Determine the [X, Y] coordinate at the center of the cell enclosing the given text.  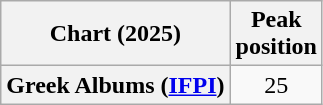
Peakposition [276, 34]
Greek Albums (IFPI) [116, 85]
Chart (2025) [116, 34]
25 [276, 85]
